Return the [x, y] coordinate for the center point of the cell that contains the specified text.  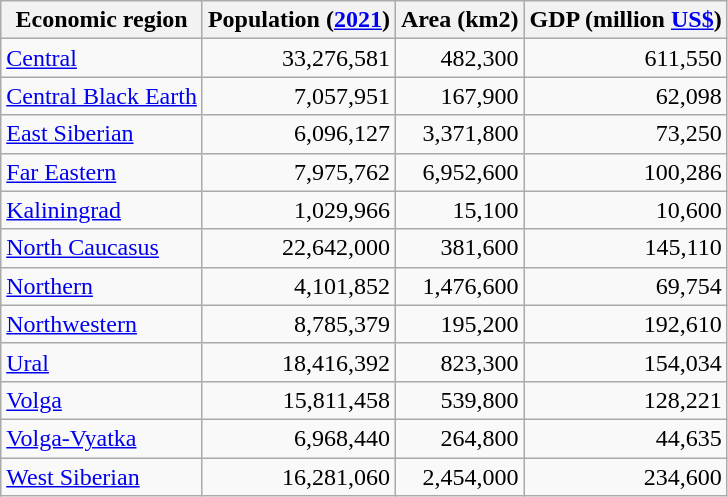
7,975,762 [298, 172]
33,276,581 [298, 58]
16,281,060 [298, 477]
192,610 [626, 324]
69,754 [626, 286]
264,800 [460, 438]
6,968,440 [298, 438]
Volga-Vyatka [102, 438]
North Caucasus [102, 248]
154,034 [626, 362]
3,371,800 [460, 134]
Kaliningrad [102, 210]
15,100 [460, 210]
Central [102, 58]
Central Black Earth [102, 96]
1,029,966 [298, 210]
GDP (million US$) [626, 20]
4,101,852 [298, 286]
482,300 [460, 58]
1,476,600 [460, 286]
East Siberian [102, 134]
Economic region [102, 20]
8,785,379 [298, 324]
22,642,000 [298, 248]
539,800 [460, 400]
Ural [102, 362]
823,300 [460, 362]
234,600 [626, 477]
Northern [102, 286]
10,600 [626, 210]
West Siberian [102, 477]
6,952,600 [460, 172]
Population (2021) [298, 20]
195,200 [460, 324]
18,416,392 [298, 362]
611,550 [626, 58]
381,600 [460, 248]
145,110 [626, 248]
73,250 [626, 134]
15,811,458 [298, 400]
Area (km2) [460, 20]
100,286 [626, 172]
Volga [102, 400]
128,221 [626, 400]
7,057,951 [298, 96]
Far Eastern [102, 172]
44,635 [626, 438]
Northwestern [102, 324]
2,454,000 [460, 477]
6,096,127 [298, 134]
167,900 [460, 96]
62,098 [626, 96]
